Pinpoint the cell where the given text exists, returning its [x, y] midpoint coordinate. 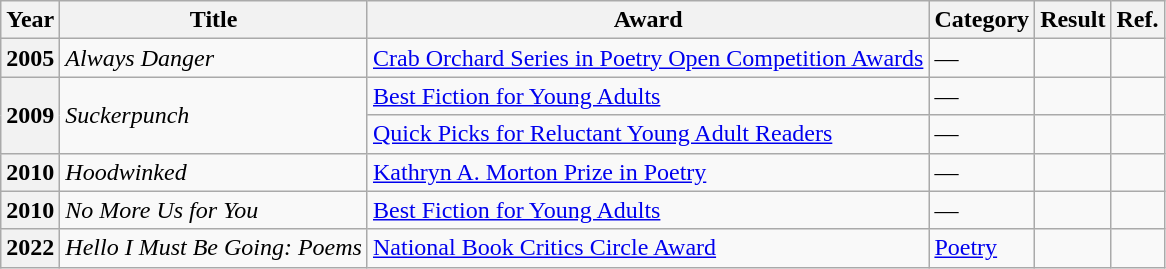
Quick Picks for Reluctant Young Adult Readers [648, 134]
Poetry [982, 248]
Crab Orchard Series in Poetry Open Competition Awards [648, 58]
Hello I Must Be Going: Poems [214, 248]
Kathryn A. Morton Prize in Poetry [648, 172]
Year [30, 20]
2022 [30, 248]
Always Danger [214, 58]
Hoodwinked [214, 172]
Title [214, 20]
Category [982, 20]
2005 [30, 58]
Ref. [1138, 20]
2009 [30, 115]
National Book Critics Circle Award [648, 248]
Award [648, 20]
No More Us for You [214, 210]
Suckerpunch [214, 115]
Result [1073, 20]
